Determine the [x, y] coordinate at the center of the cell enclosing the given text.  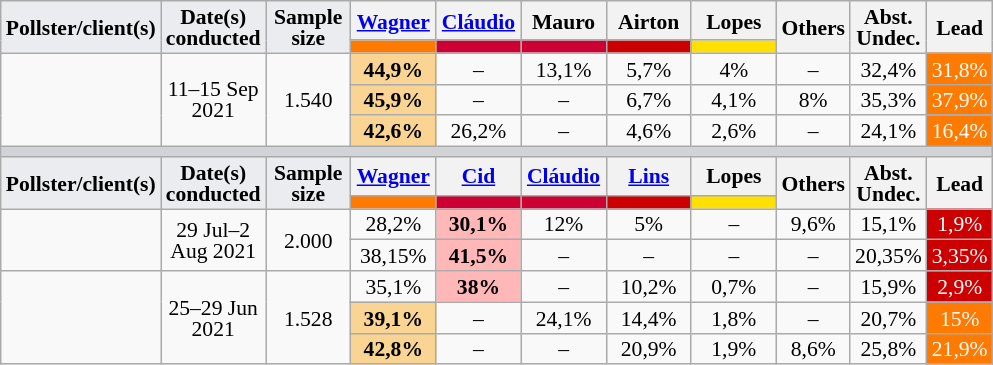
45,9% [394, 100]
2,6% [734, 132]
13,1% [564, 68]
15,9% [888, 286]
41,5% [478, 256]
2,9% [960, 286]
29 Jul–2 Aug 2021 [214, 240]
37,9% [960, 100]
1,8% [734, 318]
44,9% [394, 68]
10,2% [648, 286]
0,7% [734, 286]
5% [648, 224]
42,8% [394, 348]
20,7% [888, 318]
4% [734, 68]
32,4% [888, 68]
30,1% [478, 224]
1.540 [308, 100]
9,6% [813, 224]
Cid [478, 176]
8% [813, 100]
4,1% [734, 100]
25–29 Jun 2021 [214, 318]
6,7% [648, 100]
1.528 [308, 318]
8,6% [813, 348]
31,8% [960, 68]
3,35% [960, 256]
35,1% [394, 286]
26,2% [478, 132]
39,1% [394, 318]
5,7% [648, 68]
20,35% [888, 256]
Mauro [564, 20]
12% [564, 224]
21,9% [960, 348]
15% [960, 318]
4,6% [648, 132]
28,2% [394, 224]
38,15% [394, 256]
16,4% [960, 132]
Airton [648, 20]
20,9% [648, 348]
42,6% [394, 132]
35,3% [888, 100]
Lins [648, 176]
15,1% [888, 224]
2.000 [308, 240]
25,8% [888, 348]
11–15 Sep2021 [214, 100]
14,4% [648, 318]
38% [478, 286]
